Provide the (X, Y) coordinate of the cell's center where the given text is located.  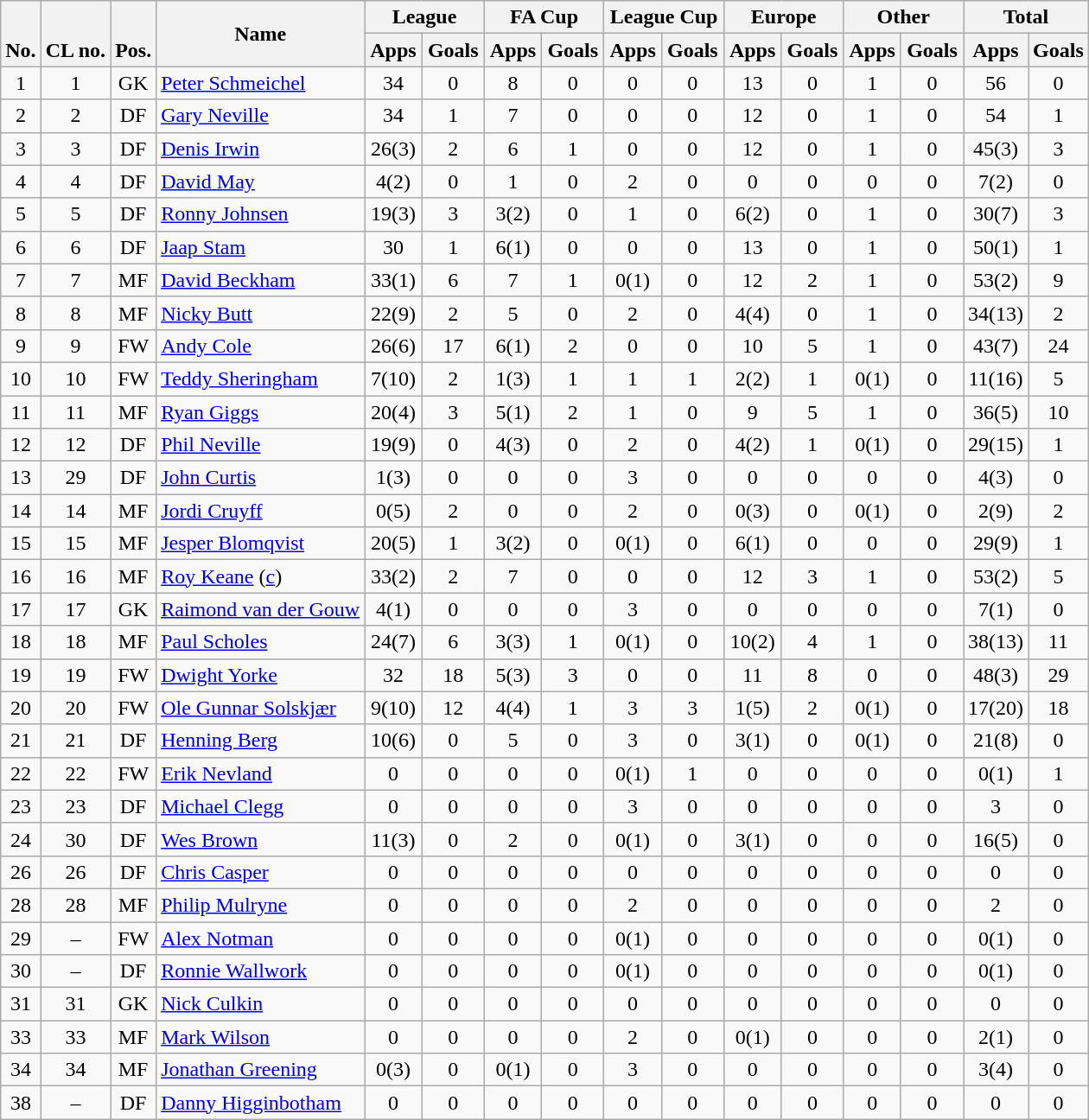
David Beckham (261, 280)
11(3) (394, 839)
17(20) (996, 708)
29(9) (996, 544)
Other (904, 17)
43(7) (996, 346)
38(13) (996, 642)
Alex Notman (261, 938)
Michael Clegg (261, 806)
7(10) (394, 379)
36(5) (996, 412)
FA Cup (544, 17)
9(10) (394, 708)
54 (996, 116)
20(5) (394, 544)
30(7) (996, 214)
Jordi Cruyff (261, 511)
33(2) (394, 576)
45(3) (996, 149)
0(5) (394, 511)
29(15) (996, 445)
Erik Nevland (261, 773)
19(9) (394, 445)
50(1) (996, 247)
22(9) (394, 313)
5(3) (513, 675)
Phil Neville (261, 445)
7(1) (996, 609)
20(4) (394, 412)
Andy Cole (261, 346)
56 (996, 83)
David May (261, 181)
10(6) (394, 741)
33(1) (394, 280)
2(9) (996, 511)
Jesper Blomqvist (261, 544)
League Cup (664, 17)
Dwight Yorke (261, 675)
11(16) (996, 379)
John Curtis (261, 478)
6(2) (752, 214)
48(3) (996, 675)
26(3) (394, 149)
Denis Irwin (261, 149)
Total (1025, 17)
Jaap Stam (261, 247)
32 (394, 675)
5(1) (513, 412)
Philip Mulryne (261, 905)
3(3) (513, 642)
Nicky Butt (261, 313)
CL no. (75, 34)
2(2) (752, 379)
3(4) (996, 1070)
No. (21, 34)
Pos. (133, 34)
Ronny Johnsen (261, 214)
10(2) (752, 642)
21(8) (996, 741)
Gary Neville (261, 116)
Danny Higginbotham (261, 1103)
Wes Brown (261, 839)
Nick Culkin (261, 1004)
Henning Berg (261, 741)
2(1) (996, 1037)
League (425, 17)
Roy Keane (c) (261, 576)
Name (261, 34)
Peter Schmeichel (261, 83)
Ronnie Wallwork (261, 971)
24(7) (394, 642)
19(3) (394, 214)
7(2) (996, 181)
Ryan Giggs (261, 412)
Paul Scholes (261, 642)
Teddy Sheringham (261, 379)
Mark Wilson (261, 1037)
1(5) (752, 708)
Chris Casper (261, 872)
Raimond van der Gouw (261, 609)
16(5) (996, 839)
4(1) (394, 609)
Jonathan Greening (261, 1070)
Ole Gunnar Solskjær (261, 708)
38 (21, 1103)
26(6) (394, 346)
34(13) (996, 313)
Europe (783, 17)
